Extract the (X, Y) coordinate from the center of the cell holding the provided text.  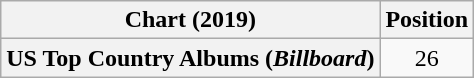
Chart (2019) (190, 20)
US Top Country Albums (Billboard) (190, 58)
26 (427, 58)
Position (427, 20)
